From the cell containing the given text, extract its center point as (x, y) coordinate. 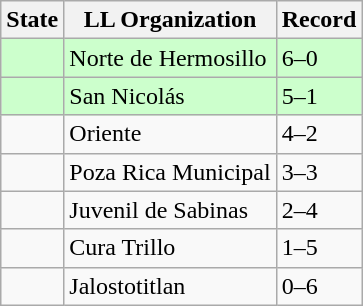
1–5 (319, 248)
2–4 (319, 210)
Norte de Hermosillo (170, 58)
San Nicolás (170, 96)
State (32, 20)
Juvenil de Sabinas (170, 210)
5–1 (319, 96)
Record (319, 20)
Cura Trillo (170, 248)
Poza Rica Municipal (170, 172)
0–6 (319, 286)
3–3 (319, 172)
LL Organization (170, 20)
4–2 (319, 134)
6–0 (319, 58)
Oriente (170, 134)
Jalostotitlan (170, 286)
